From the cell containing the given text, extract its center point as [x, y] coordinate. 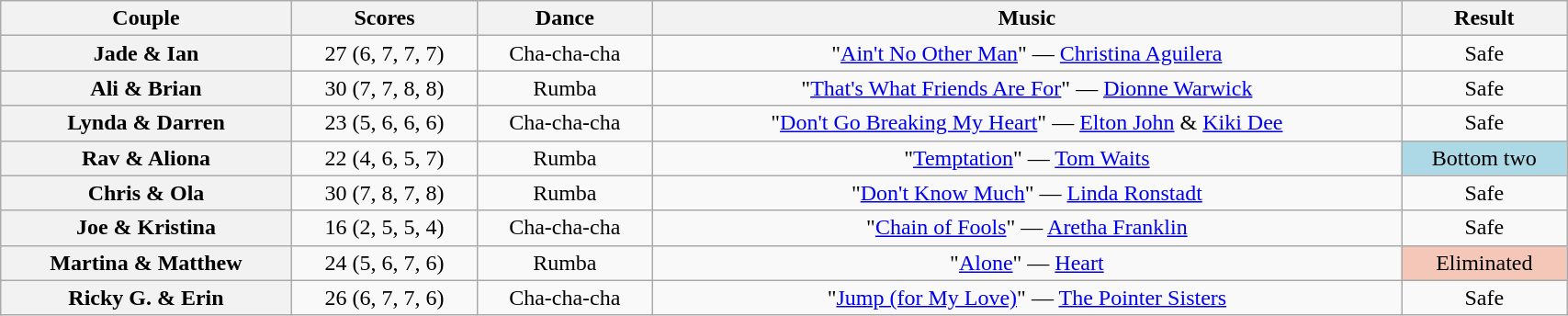
Music [1027, 18]
Ricky G. & Erin [146, 298]
Scores [384, 18]
Dance [565, 18]
Joe & Kristina [146, 228]
22 (4, 6, 5, 7) [384, 158]
27 (6, 7, 7, 7) [384, 53]
"Ain't No Other Man" — Christina Aguilera [1027, 53]
30 (7, 8, 7, 8) [384, 193]
23 (5, 6, 6, 6) [384, 123]
Chris & Ola [146, 193]
"Don't Go Breaking My Heart" — Elton John & Kiki Dee [1027, 123]
Bottom two [1484, 158]
Eliminated [1484, 263]
"Chain of Fools" — Aretha Franklin [1027, 228]
Rav & Aliona [146, 158]
"Don't Know Much" — Linda Ronstadt [1027, 193]
16 (2, 5, 5, 4) [384, 228]
"Jump (for My Love)" — The Pointer Sisters [1027, 298]
30 (7, 7, 8, 8) [384, 88]
Lynda & Darren [146, 123]
"That's What Friends Are For" — Dionne Warwick [1027, 88]
"Temptation" — Tom Waits [1027, 158]
Martina & Matthew [146, 263]
Ali & Brian [146, 88]
Result [1484, 18]
"Alone" — Heart [1027, 263]
Couple [146, 18]
26 (6, 7, 7, 6) [384, 298]
24 (5, 6, 7, 6) [384, 263]
Jade & Ian [146, 53]
